Output the (X, Y) coordinate of the center of the cell containing the given text.  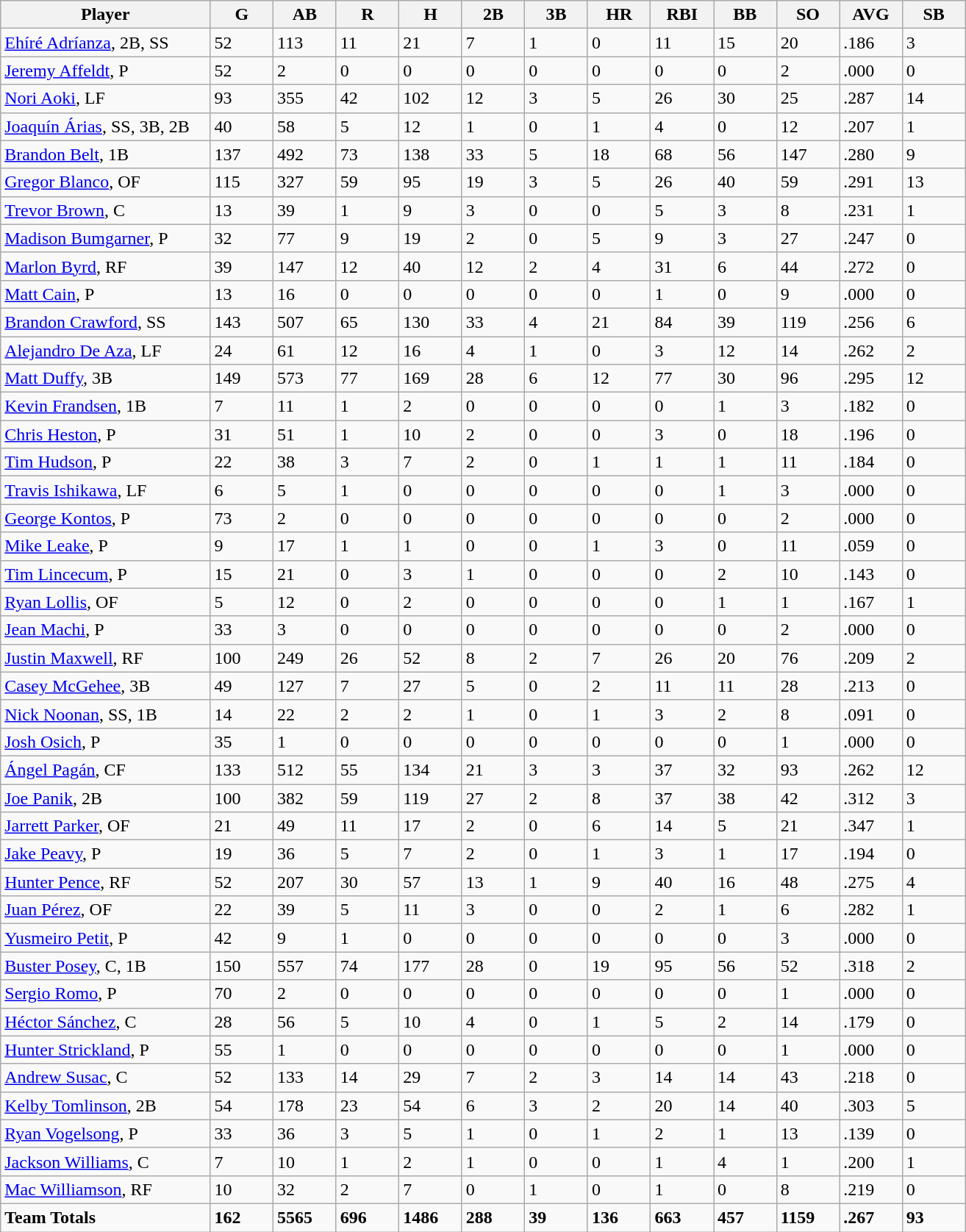
AB (305, 15)
.282 (871, 910)
Tim Hudson, P (106, 462)
.303 (871, 1106)
58 (305, 126)
115 (242, 182)
573 (305, 379)
Gregor Blanco, OF (106, 182)
Joaquín Árias, SS, 3B, 2B (106, 126)
84 (682, 322)
492 (305, 154)
.247 (871, 238)
.219 (871, 1189)
Nori Aoki, LF (106, 99)
Casey McGehee, 3B (106, 686)
.182 (871, 407)
.139 (871, 1133)
169 (431, 379)
136 (619, 1217)
.318 (871, 966)
102 (431, 99)
HR (619, 15)
96 (808, 379)
5565 (305, 1217)
.267 (871, 1217)
35 (242, 742)
Player (106, 15)
.186 (871, 43)
.194 (871, 854)
Joe Panik, 2B (106, 798)
.213 (871, 686)
Tim Lincecum, P (106, 574)
.218 (871, 1078)
Ehíré Adríanza, 2B, SS (106, 43)
Sergio Romo, P (106, 994)
25 (808, 99)
RBI (682, 15)
SO (808, 15)
177 (431, 966)
512 (305, 770)
1159 (808, 1217)
Trevor Brown, C (106, 210)
Kelby Tomlinson, 2B (106, 1106)
507 (305, 322)
457 (745, 1217)
150 (242, 966)
57 (431, 882)
.280 (871, 154)
Brandon Crawford, SS (106, 322)
Jeremy Affeldt, P (106, 71)
663 (682, 1217)
Kevin Frandsen, 1B (106, 407)
Ryan Vogelsong, P (106, 1133)
127 (305, 686)
48 (808, 882)
Josh Osich, P (106, 742)
178 (305, 1106)
2B (493, 15)
70 (242, 994)
.312 (871, 798)
Matt Cain, P (106, 294)
44 (808, 266)
1486 (431, 1217)
Mike Leake, P (106, 546)
.143 (871, 574)
Jake Peavy, P (106, 854)
143 (242, 322)
Yusmeiro Petit, P (106, 938)
23 (368, 1106)
Marlon Byrd, RF (106, 266)
557 (305, 966)
51 (305, 434)
.207 (871, 126)
Brandon Belt, 1B (106, 154)
Héctor Sánchez, C (106, 1022)
.291 (871, 182)
288 (493, 1217)
.179 (871, 1022)
Juan Pérez, OF (106, 910)
355 (305, 99)
Jackson Williams, C (106, 1161)
H (431, 15)
382 (305, 798)
.231 (871, 210)
Team Totals (106, 1217)
.272 (871, 266)
207 (305, 882)
65 (368, 322)
29 (431, 1078)
SB (934, 15)
G (242, 15)
74 (368, 966)
137 (242, 154)
.167 (871, 602)
3B (557, 15)
Hunter Pence, RF (106, 882)
.200 (871, 1161)
.091 (871, 714)
R (368, 15)
.256 (871, 322)
327 (305, 182)
696 (368, 1217)
.295 (871, 379)
134 (431, 770)
68 (682, 154)
.275 (871, 882)
Alejandro De Aza, LF (106, 351)
BB (745, 15)
.209 (871, 658)
Andrew Susac, C (106, 1078)
113 (305, 43)
249 (305, 658)
.196 (871, 434)
Mac Williamson, RF (106, 1189)
Ángel Pagán, CF (106, 770)
Justin Maxwell, RF (106, 658)
76 (808, 658)
.347 (871, 826)
.059 (871, 546)
162 (242, 1217)
61 (305, 351)
.184 (871, 462)
Hunter Strickland, P (106, 1050)
Jean Machi, P (106, 630)
130 (431, 322)
Ryan Lollis, OF (106, 602)
24 (242, 351)
Travis Ishikawa, LF (106, 490)
Jarrett Parker, OF (106, 826)
Madison Bumgarner, P (106, 238)
43 (808, 1078)
Chris Heston, P (106, 434)
149 (242, 379)
Nick Noonan, SS, 1B (106, 714)
George Kontos, P (106, 518)
.287 (871, 99)
138 (431, 154)
AVG (871, 15)
Buster Posey, C, 1B (106, 966)
Matt Duffy, 3B (106, 379)
